Identify which cell holds the provided text, then report its [x, y] central coordinate. 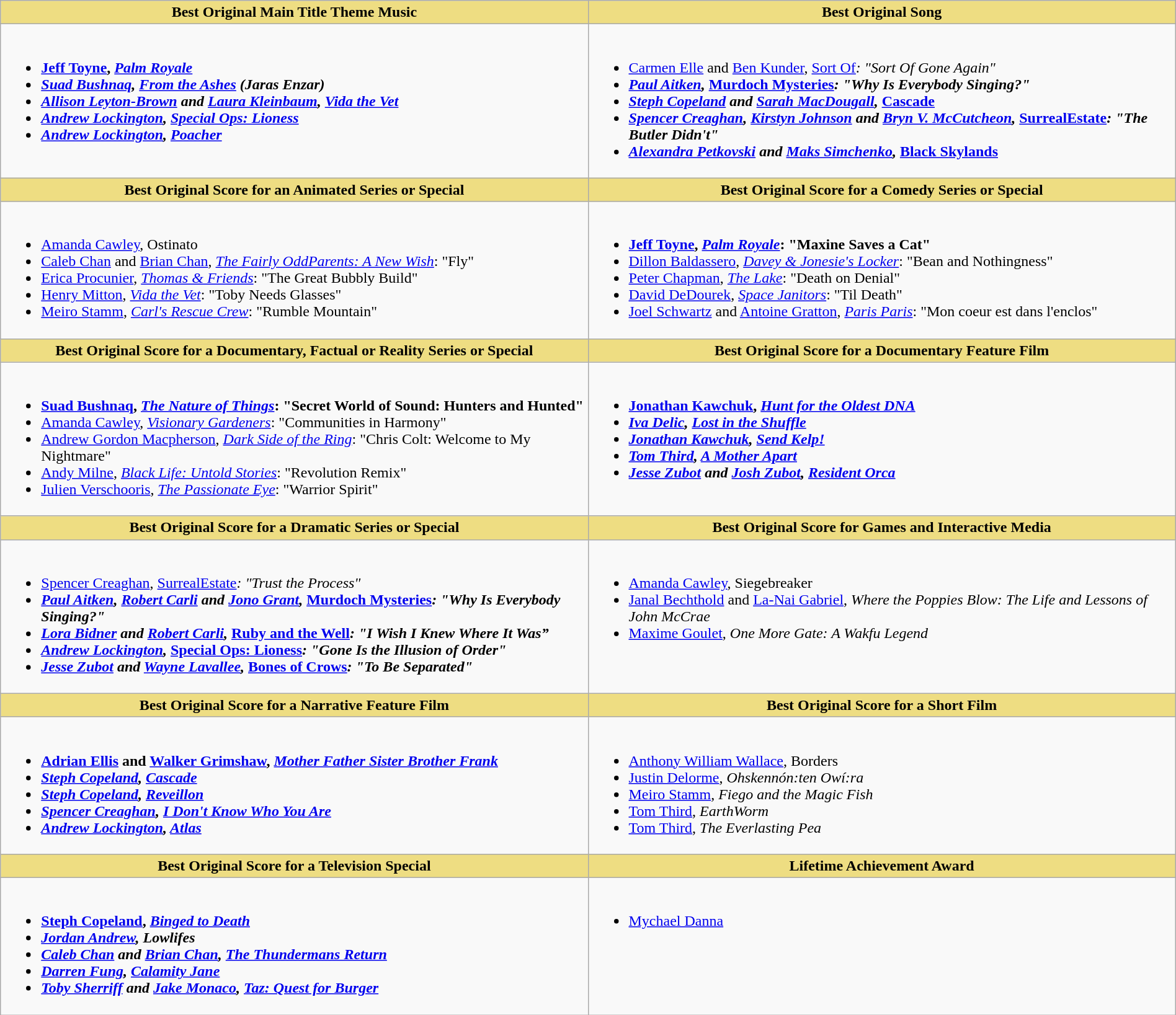
Best Original Song [882, 12]
Best Original Score for an Animated Series or Special [294, 190]
Best Original Score for a Documentary Feature Film [882, 350]
Best Original Score for a Narrative Feature Film [294, 705]
Best Original Score for a Dramatic Series or Special [294, 528]
Best Original Score for a Documentary, Factual or Reality Series or Special [294, 350]
Best Original Score for a Short Film [882, 705]
Lifetime Achievement Award [882, 866]
Best Original Score for Games and Interactive Media [882, 528]
Mychael Danna [882, 946]
Best Original Main Title Theme Music [294, 12]
Best Original Score for a Comedy Series or Special [882, 190]
Best Original Score for a Television Special [294, 866]
